Identify which cell holds the provided text, then report its [X, Y] central coordinate. 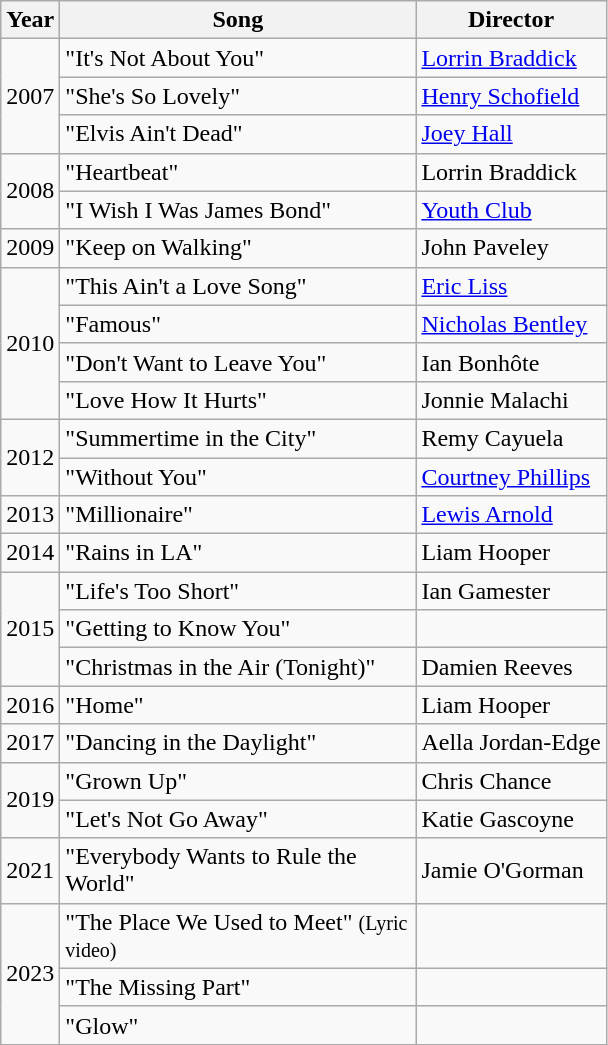
"The Missing Part" [238, 987]
2016 [30, 705]
"It's Not About You" [238, 58]
"Summertime in the City" [238, 438]
"Without You" [238, 477]
"Heartbeat" [238, 172]
2012 [30, 457]
Katie Gascoyne [511, 819]
2013 [30, 515]
"Rains in LA" [238, 553]
Ian Gamester [511, 591]
2017 [30, 743]
"Home" [238, 705]
Chris Chance [511, 781]
2010 [30, 343]
Director [511, 20]
Lewis Arnold [511, 515]
2019 [30, 800]
"She's So Lovely" [238, 96]
Henry Schofield [511, 96]
Year [30, 20]
"The Place We Used to Meet" (Lyric video) [238, 936]
Courtney Phillips [511, 477]
"Let's Not Go Away" [238, 819]
"Millionaire" [238, 515]
2021 [30, 870]
Eric Liss [511, 286]
Ian Bonhôte [511, 362]
Nicholas Bentley [511, 324]
Jamie O'Gorman [511, 870]
2009 [30, 248]
"Christmas in the Air (Tonight)" [238, 667]
Remy Cayuela [511, 438]
"Grown Up" [238, 781]
"Dancing in the Daylight" [238, 743]
"Getting to Know You" [238, 629]
Jonnie Malachi [511, 400]
Joey Hall [511, 134]
"Elvis Ain't Dead" [238, 134]
"Don't Want to Leave You" [238, 362]
2014 [30, 553]
2007 [30, 96]
Damien Reeves [511, 667]
"Glow" [238, 1025]
"Keep on Walking" [238, 248]
Aella Jordan-Edge [511, 743]
"This Ain't a Love Song" [238, 286]
"Life's Too Short" [238, 591]
2023 [30, 974]
Youth Club [511, 210]
"Everybody Wants to Rule the World" [238, 870]
2008 [30, 191]
2015 [30, 629]
John Paveley [511, 248]
"Famous" [238, 324]
"Love How It Hurts" [238, 400]
"I Wish I Was James Bond" [238, 210]
Song [238, 20]
